Identify which cell holds the provided text, then report its (x, y) central coordinate. 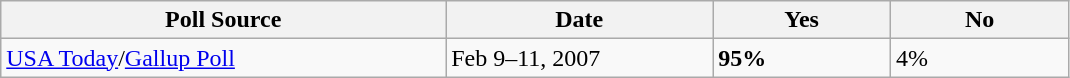
Poll Source (224, 20)
Yes (802, 20)
Date (580, 20)
USA Today/Gallup Poll (224, 58)
95% (802, 58)
No (980, 20)
Feb 9–11, 2007 (580, 58)
4% (980, 58)
